Extract the [x, y] coordinate from the center of the cell holding the provided text.  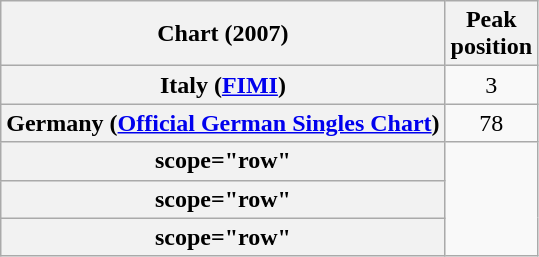
Italy (FIMI) [223, 85]
Germany (Official German Singles Chart) [223, 123]
Chart (2007) [223, 34]
78 [491, 123]
3 [491, 85]
Peakposition [491, 34]
